Locate the cell with the specified text and output its (x, y) center coordinate. 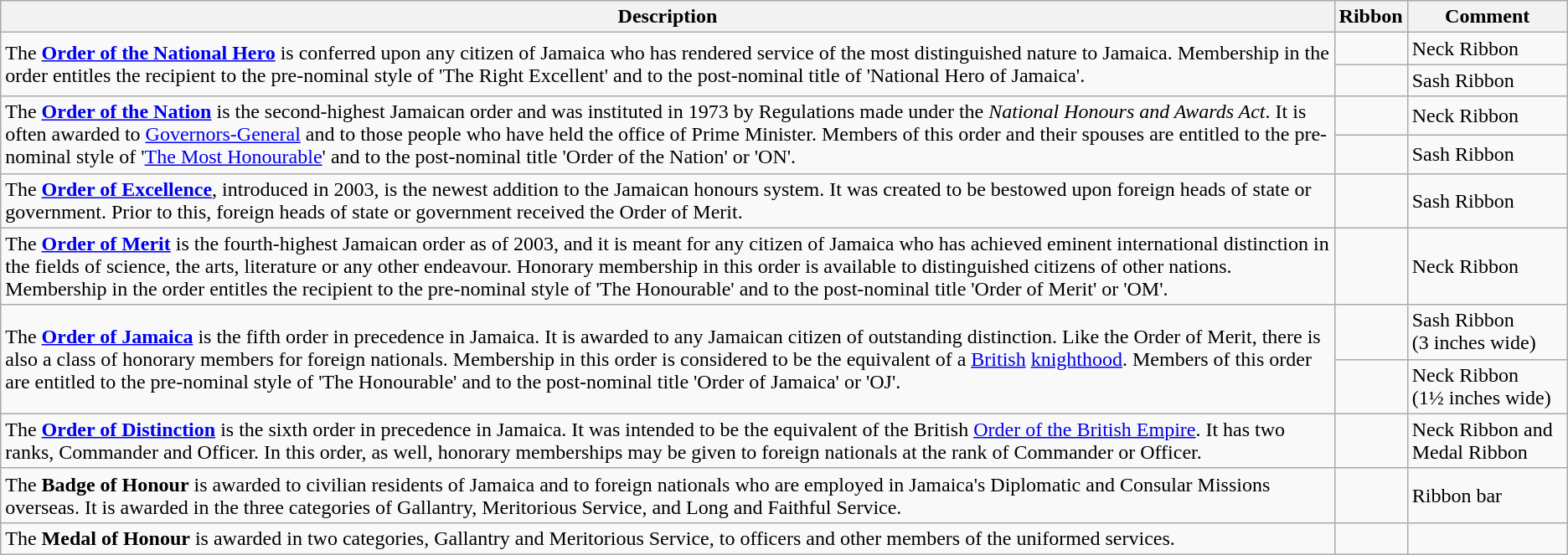
Ribbon bar (1488, 496)
Ribbon (1370, 17)
Neck Ribbon(1½ inches wide) (1488, 387)
Neck Ribbon and Medal Ribbon (1488, 440)
Description (668, 17)
The Medal of Honour is awarded in two categories, Gallantry and Meritorious Service, to officers and other members of the uniformed services. (668, 538)
Comment (1488, 17)
Sash Ribbon(3 inches wide) (1488, 331)
